Detect which cell encompasses the target text, then output its (x, y) center coordinate. 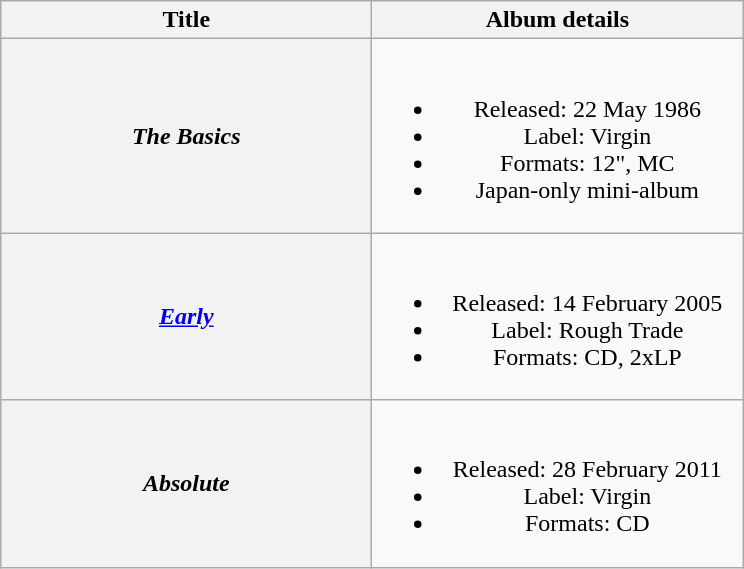
Released: 14 February 2005Label: Rough TradeFormats: CD, 2xLP (558, 316)
Album details (558, 20)
Released: 28 February 2011Label: VirginFormats: CD (558, 484)
Released: 22 May 1986Label: VirginFormats: 12", MCJapan-only mini-album (558, 136)
Title (186, 20)
The Basics (186, 136)
Early (186, 316)
Absolute (186, 484)
